Scan for the cell matching the given text and deliver its [X, Y] coordinate at center. 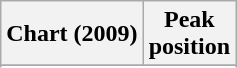
Chart (2009) [72, 34]
Peakposition [189, 34]
